Output the [x, y] coordinate of the center of the cell containing the given text.  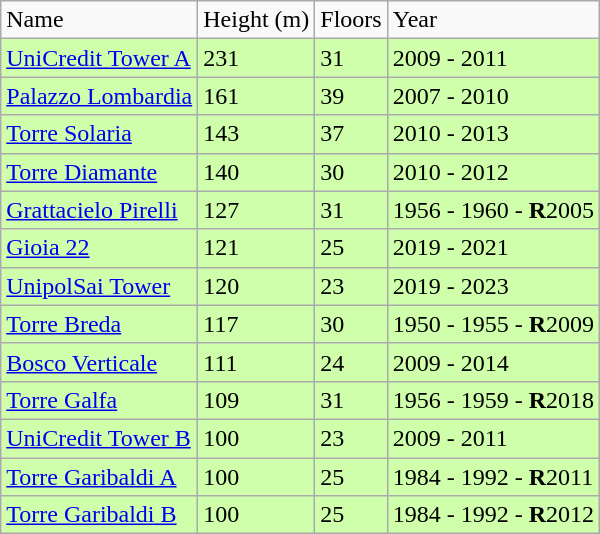
UnipolSai Tower [100, 286]
1984 - 1992 - R2011 [493, 477]
111 [256, 362]
2009 - 2014 [493, 362]
231 [256, 58]
1950 - 1955 - R2009 [493, 324]
117 [256, 324]
121 [256, 248]
2010 - 2012 [493, 172]
140 [256, 172]
2019 - 2021 [493, 248]
Torre Breda [100, 324]
Grattacielo Pirelli [100, 210]
1956 - 1960 - R2005 [493, 210]
161 [256, 96]
1984 - 1992 - R2012 [493, 515]
Torre Solaria [100, 134]
Torre Garibaldi A [100, 477]
24 [351, 362]
Palazzo Lombardia [100, 96]
Name [100, 20]
2007 - 2010 [493, 96]
Floors [351, 20]
UniCredit Tower B [100, 438]
UniCredit Tower A [100, 58]
Height (m) [256, 20]
143 [256, 134]
39 [351, 96]
Year [493, 20]
Torre Garibaldi B [100, 515]
2010 - 2013 [493, 134]
2019 - 2023 [493, 286]
Bosco Verticale [100, 362]
Torre Diamante [100, 172]
127 [256, 210]
109 [256, 400]
Torre Galfa [100, 400]
120 [256, 286]
Gioia 22 [100, 248]
37 [351, 134]
1956 - 1959 - R2018 [493, 400]
